Capture the cell that displays the provided text and extract its (X, Y) central coordinate. 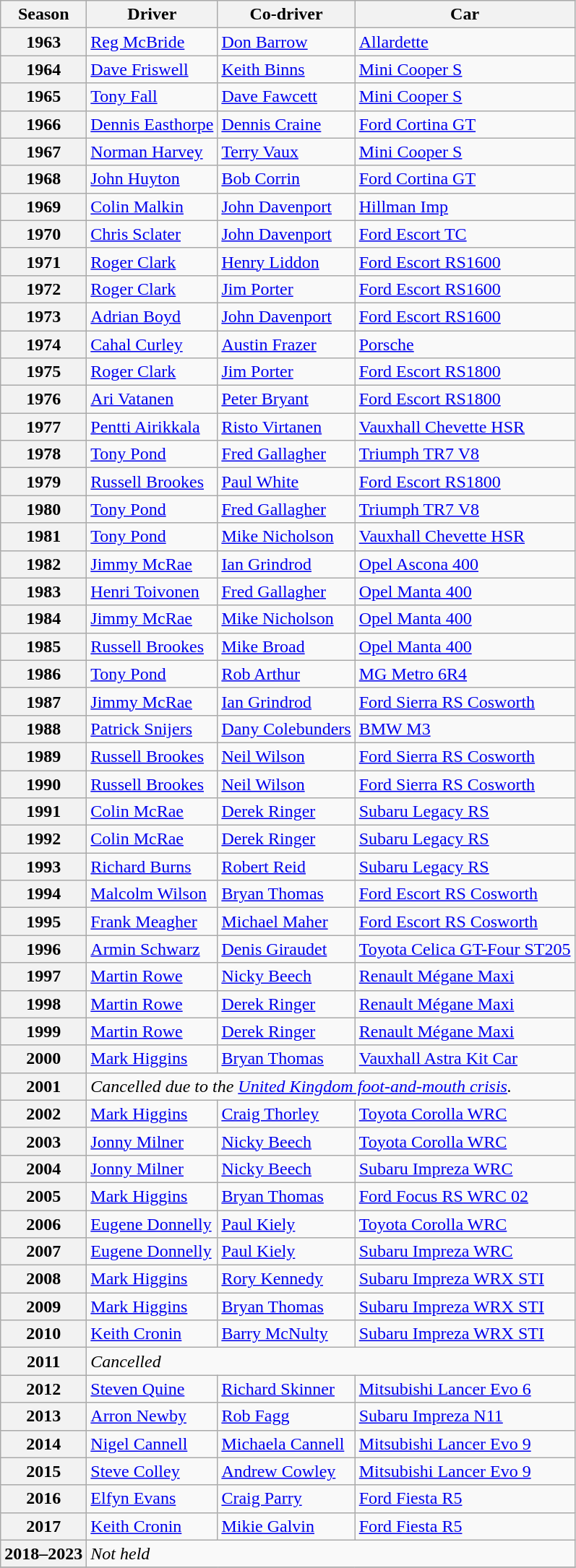
1976 (43, 399)
1986 (43, 674)
Malcolm Wilson (152, 894)
Patrick Snijers (152, 729)
Subaru Impreza N11 (465, 1416)
2009 (43, 1307)
Henry Liddon (286, 261)
1963 (43, 42)
1989 (43, 756)
1983 (43, 592)
Reg McBride (152, 42)
1988 (43, 729)
Mikie Galvin (286, 1526)
2011 (43, 1361)
Allardette (465, 42)
Denis Giraudet (286, 949)
2015 (43, 1471)
Dany Colebunders (286, 729)
1984 (43, 619)
Vauxhall Astra Kit Car (465, 1059)
Cancelled (331, 1361)
Nigel Cannell (152, 1444)
2010 (43, 1334)
Don Barrow (286, 42)
1985 (43, 646)
Dennis Craine (286, 124)
Dennis Easthorpe (152, 124)
2004 (43, 1169)
1997 (43, 976)
1964 (43, 69)
1974 (43, 345)
Opel Ascona 400 (465, 564)
1978 (43, 454)
Cahal Curley (152, 345)
2017 (43, 1526)
MG Metro 6R4 (465, 674)
2001 (43, 1086)
2008 (43, 1279)
Chris Sclater (152, 234)
Richard Burns (152, 867)
Andrew Cowley (286, 1471)
1967 (43, 152)
Elfyn Evans (152, 1499)
Toyota Celica GT-Four ST205 (465, 949)
Porsche (465, 345)
Rob Arthur (286, 674)
Dave Friswell (152, 69)
1975 (43, 372)
2013 (43, 1416)
Mike Broad (286, 646)
Michael Maher (286, 922)
Dave Fawcett (286, 97)
Season (43, 14)
Steve Colley (152, 1471)
Rob Fagg (286, 1416)
1973 (43, 316)
1972 (43, 289)
1998 (43, 1004)
2007 (43, 1252)
Arron Newby (152, 1416)
Pentti Airikkala (152, 427)
Austin Frazer (286, 345)
Steven Quine (152, 1389)
2016 (43, 1499)
1980 (43, 509)
Ford Escort TC (465, 234)
1991 (43, 812)
Ari Vatanen (152, 399)
1970 (43, 234)
2014 (43, 1444)
Mitsubishi Lancer Evo 6 (465, 1389)
Not held (331, 1554)
1987 (43, 701)
1969 (43, 207)
Richard Skinner (286, 1389)
Michaela Cannell (286, 1444)
Hillman Imp (465, 207)
1979 (43, 482)
Craig Thorley (286, 1114)
2002 (43, 1114)
Frank Meagher (152, 922)
Barry McNulty (286, 1334)
Risto Virtanen (286, 427)
1990 (43, 784)
Peter Bryant (286, 399)
1968 (43, 179)
2006 (43, 1224)
Norman Harvey (152, 152)
Keith Binns (286, 69)
1995 (43, 922)
1981 (43, 537)
Terry Vaux (286, 152)
2018–2023 (43, 1554)
Craig Parry (286, 1499)
Ford Focus RS WRC 02 (465, 1196)
1966 (43, 124)
Robert Reid (286, 867)
2000 (43, 1059)
1965 (43, 97)
Armin Schwarz (152, 949)
Paul White (286, 482)
1982 (43, 564)
Rory Kennedy (286, 1279)
Co-driver (286, 14)
Adrian Boyd (152, 316)
Driver (152, 14)
Henri Toivonen (152, 592)
Bob Corrin (286, 179)
1994 (43, 894)
1992 (43, 839)
2003 (43, 1141)
1996 (43, 949)
2005 (43, 1196)
2012 (43, 1389)
1977 (43, 427)
1993 (43, 867)
Car (465, 14)
BMW M3 (465, 729)
1999 (43, 1031)
Colin Malkin (152, 207)
1971 (43, 261)
Cancelled due to the United Kingdom foot-and-mouth crisis. (331, 1086)
John Huyton (152, 179)
Tony Fall (152, 97)
